Extract the (X, Y) coordinate from the center of the cell holding the provided text.  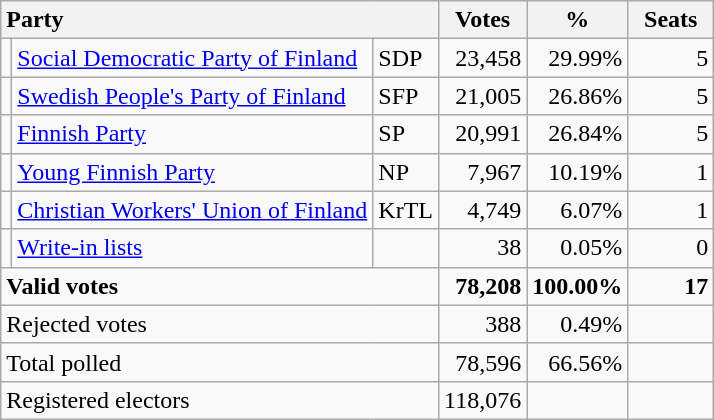
Young Finnish Party (192, 172)
Finnish Party (192, 134)
0 (671, 248)
SDP (406, 58)
SP (406, 134)
26.86% (578, 96)
Rejected votes (220, 324)
Total polled (220, 362)
118,076 (483, 400)
Registered electors (220, 400)
Write-in lists (192, 248)
NP (406, 172)
29.99% (578, 58)
26.84% (578, 134)
Party (220, 20)
% (578, 20)
0.05% (578, 248)
Social Democratic Party of Finland (192, 58)
66.56% (578, 362)
23,458 (483, 58)
100.00% (578, 286)
17 (671, 286)
SFP (406, 96)
38 (483, 248)
78,208 (483, 286)
Seats (671, 20)
0.49% (578, 324)
21,005 (483, 96)
4,749 (483, 210)
Votes (483, 20)
Christian Workers' Union of Finland (192, 210)
7,967 (483, 172)
78,596 (483, 362)
Valid votes (220, 286)
388 (483, 324)
KrTL (406, 210)
Swedish People's Party of Finland (192, 96)
10.19% (578, 172)
6.07% (578, 210)
20,991 (483, 134)
